Locate the cell with the specified text and output its [X, Y] center coordinate. 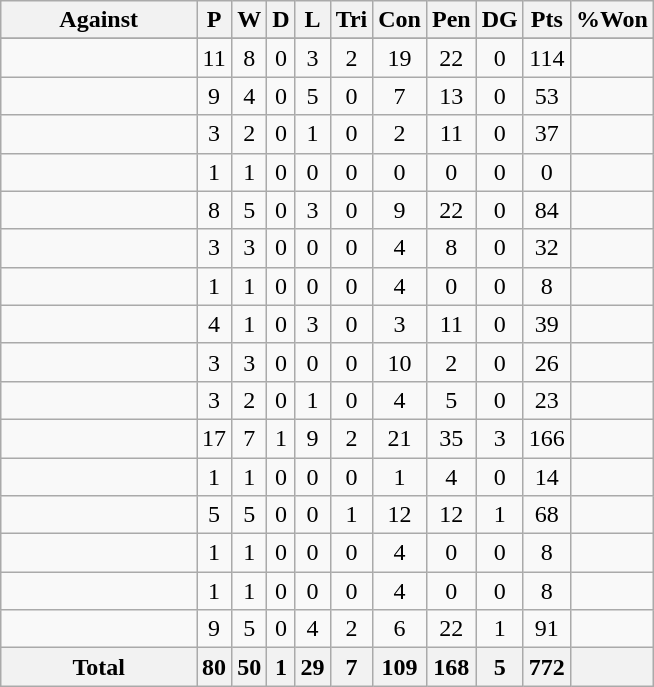
10 [400, 362]
21 [400, 438]
23 [546, 400]
%Won [612, 20]
14 [546, 477]
39 [546, 324]
Tri [352, 20]
772 [546, 667]
P [214, 20]
37 [546, 134]
Pts [546, 20]
L [312, 20]
32 [546, 248]
6 [400, 629]
53 [546, 96]
W [250, 20]
13 [451, 96]
D [281, 20]
29 [312, 667]
Con [400, 20]
80 [214, 667]
109 [400, 667]
19 [400, 58]
84 [546, 210]
Pen [451, 20]
Total [99, 667]
91 [546, 629]
166 [546, 438]
35 [451, 438]
68 [546, 515]
50 [250, 667]
26 [546, 362]
168 [451, 667]
DG [500, 20]
Against [99, 20]
17 [214, 438]
114 [546, 58]
